Return the [x, y] coordinate for the center point of the cell that contains the specified text.  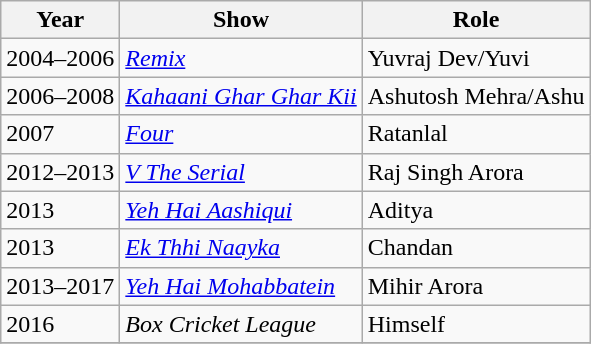
2013–2017 [60, 286]
Raj Singh Arora [476, 172]
2016 [60, 324]
Yeh Hai Mohabbatein [241, 286]
Mihir Arora [476, 286]
Kahaani Ghar Ghar Kii [241, 96]
Remix [241, 58]
2012–2013 [60, 172]
2004–2006 [60, 58]
Box Cricket League [241, 324]
Ratanlal [476, 134]
Himself [476, 324]
2007 [60, 134]
2006–2008 [60, 96]
Yuvraj Dev/Yuvi [476, 58]
Show [241, 20]
Year [60, 20]
Ashutosh Mehra/Ashu [476, 96]
Four [241, 134]
V The Serial [241, 172]
Ek Thhi Naayka [241, 248]
Role [476, 20]
Chandan [476, 248]
Aditya [476, 210]
Yeh Hai Aashiqui [241, 210]
